Extract the (X, Y) coordinate from the center of the cell holding the provided text.  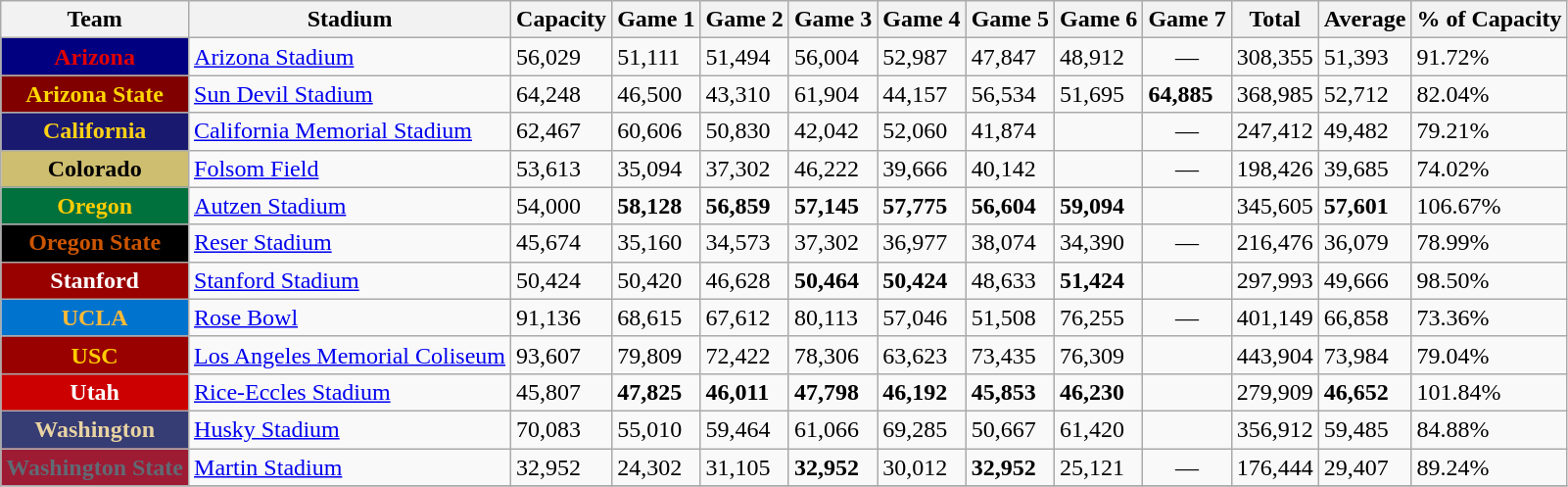
Stanford (95, 280)
67,612 (744, 317)
Total (1275, 20)
106.67% (1489, 206)
58,128 (656, 206)
UCLA (95, 317)
51,508 (1010, 317)
57,775 (922, 206)
53,613 (562, 169)
California (95, 131)
51,424 (1098, 280)
356,912 (1275, 429)
48,633 (1010, 280)
76,255 (1098, 317)
51,695 (1098, 94)
51,393 (1365, 57)
64,248 (562, 94)
36,977 (922, 243)
54,000 (562, 206)
45,807 (562, 392)
72,422 (744, 355)
38,074 (1010, 243)
50,464 (832, 280)
Utah (95, 392)
39,685 (1365, 169)
56,029 (562, 57)
47,847 (1010, 57)
89.24% (1489, 467)
82.04% (1489, 94)
39,666 (922, 169)
48,912 (1098, 57)
Rice-Eccles Stadium (351, 392)
70,083 (562, 429)
46,192 (922, 392)
47,825 (656, 392)
60,606 (656, 131)
Average (1365, 20)
Colorado (95, 169)
216,476 (1275, 243)
56,534 (1010, 94)
78.99% (1489, 243)
Martin Stadium (351, 467)
Game 1 (656, 20)
74.02% (1489, 169)
61,066 (832, 429)
69,285 (922, 429)
52,712 (1365, 94)
308,355 (1275, 57)
79.04% (1489, 355)
Oregon (95, 206)
30,012 (922, 467)
47,798 (832, 392)
62,467 (562, 131)
46,500 (656, 94)
51,494 (744, 57)
40,142 (1010, 169)
56,004 (832, 57)
Autzen Stadium (351, 206)
91.72% (1489, 57)
Arizona State (95, 94)
50,667 (1010, 429)
279,909 (1275, 392)
59,464 (744, 429)
198,426 (1275, 169)
68,615 (656, 317)
64,885 (1187, 94)
57,145 (832, 206)
Game 3 (832, 20)
42,042 (832, 131)
73,984 (1365, 355)
24,302 (656, 467)
98.50% (1489, 280)
California Memorial Stadium (351, 131)
297,993 (1275, 280)
35,160 (656, 243)
59,485 (1365, 429)
443,904 (1275, 355)
55,010 (656, 429)
Rose Bowl (351, 317)
57,601 (1365, 206)
Arizona (95, 57)
Sun Devil Stadium (351, 94)
34,390 (1098, 243)
46,230 (1098, 392)
101.84% (1489, 392)
79.21% (1489, 131)
Game 2 (744, 20)
59,094 (1098, 206)
46,628 (744, 280)
45,853 (1010, 392)
Arizona Stadium (351, 57)
Stadium (351, 20)
Washington (95, 429)
Team (95, 20)
56,859 (744, 206)
Oregon State (95, 243)
31,105 (744, 467)
91,136 (562, 317)
% of Capacity (1489, 20)
52,060 (922, 131)
76,309 (1098, 355)
176,444 (1275, 467)
45,674 (562, 243)
Husky Stadium (351, 429)
79,809 (656, 355)
73,435 (1010, 355)
247,412 (1275, 131)
63,623 (922, 355)
43,310 (744, 94)
46,011 (744, 392)
49,666 (1365, 280)
Game 6 (1098, 20)
34,573 (744, 243)
Game 7 (1187, 20)
46,652 (1365, 392)
368,985 (1275, 94)
61,420 (1098, 429)
Folsom Field (351, 169)
84.88% (1489, 429)
56,604 (1010, 206)
401,149 (1275, 317)
50,830 (744, 131)
78,306 (832, 355)
44,157 (922, 94)
52,987 (922, 57)
345,605 (1275, 206)
Los Angeles Memorial Coliseum (351, 355)
50,420 (656, 280)
Game 5 (1010, 20)
29,407 (1365, 467)
USC (95, 355)
61,904 (832, 94)
66,858 (1365, 317)
46,222 (832, 169)
25,121 (1098, 467)
Game 4 (922, 20)
Capacity (562, 20)
49,482 (1365, 131)
80,113 (832, 317)
73.36% (1489, 317)
36,079 (1365, 243)
Stanford Stadium (351, 280)
57,046 (922, 317)
41,874 (1010, 131)
Washington State (95, 467)
93,607 (562, 355)
35,094 (656, 169)
51,111 (656, 57)
Reser Stadium (351, 243)
